Find where the given text appears and provide that cell's center as (X, Y) coordinate. 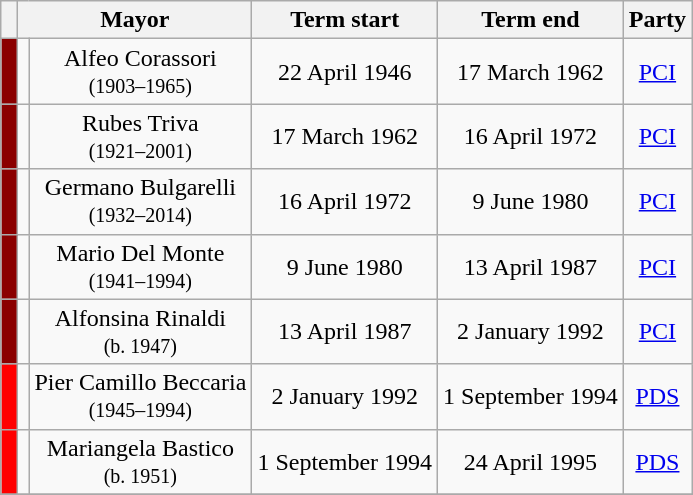
Pier Camillo Beccaria(1945–1994) (140, 396)
Rubes Triva(1921–2001) (140, 136)
Alfeo Corassori(1903–1965) (140, 72)
Mario Del Monte(1941–1994) (140, 266)
Mayor (135, 20)
Alfonsina Rinaldi(b. 1947) (140, 332)
Mariangela Bastico(b. 1951) (140, 462)
Germano Bulgarelli(1932–2014) (140, 202)
22 April 1946 (345, 72)
Party (657, 20)
24 April 1995 (531, 462)
Term end (531, 20)
Term start (345, 20)
